Output the (x, y) coordinate of the center of the cell containing the given text.  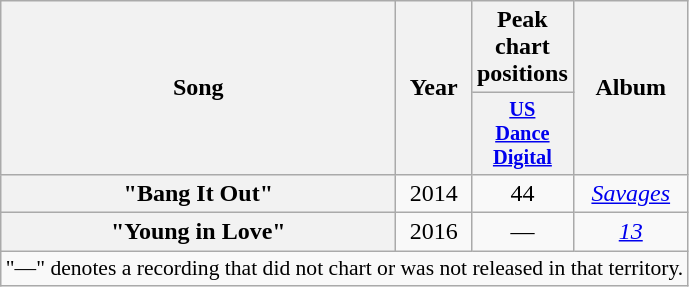
13 (630, 232)
Song (198, 88)
— (522, 232)
Album (630, 88)
2016 (434, 232)
"—" denotes a recording that did not chart or was not released in that territory. (345, 269)
USDanceDigital (522, 134)
Year (434, 88)
Savages (630, 193)
"Young in Love" (198, 232)
44 (522, 193)
2014 (434, 193)
Peak chart positions (522, 47)
"Bang It Out" (198, 193)
